Extract the [X, Y] coordinate from the center of the cell holding the provided text.  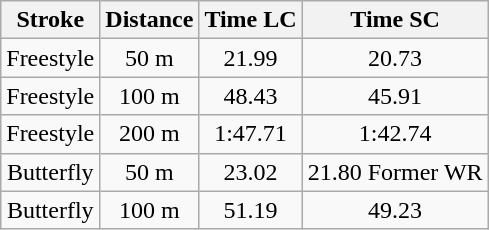
23.02 [250, 172]
Time LC [250, 20]
49.23 [395, 210]
45.91 [395, 96]
48.43 [250, 96]
20.73 [395, 58]
Stroke [50, 20]
21.80 Former WR [395, 172]
1:47.71 [250, 134]
Distance [150, 20]
Time SC [395, 20]
51.19 [250, 210]
1:42.74 [395, 134]
21.99 [250, 58]
200 m [150, 134]
